Capture the cell that displays the provided text and extract its [x, y] central coordinate. 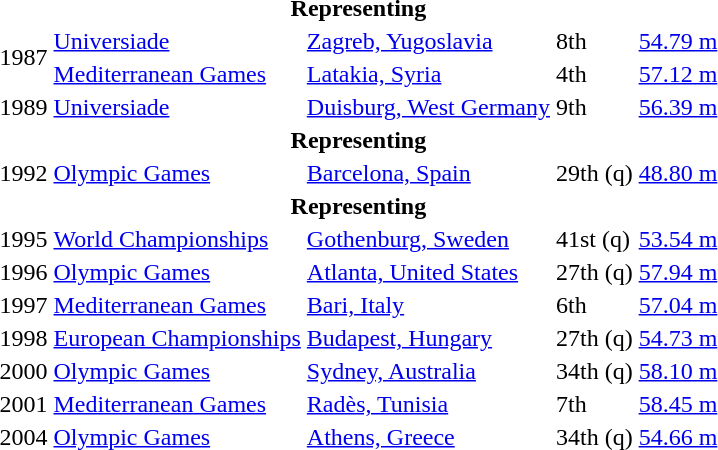
8th [594, 41]
Sydney, Australia [428, 371]
Barcelona, Spain [428, 173]
Budapest, Hungary [428, 338]
Radès, Tunisia [428, 404]
Zagreb, Yugoslavia [428, 41]
6th [594, 305]
7th [594, 404]
Duisburg, West Germany [428, 107]
9th [594, 107]
World Championships [177, 239]
Atlanta, United States [428, 272]
Gothenburg, Sweden [428, 239]
Bari, Italy [428, 305]
European Championships [177, 338]
Latakia, Syria [428, 74]
4th [594, 74]
34th (q) [594, 371]
29th (q) [594, 173]
41st (q) [594, 239]
